Locate the cell with the specified text and output its [X, Y] center coordinate. 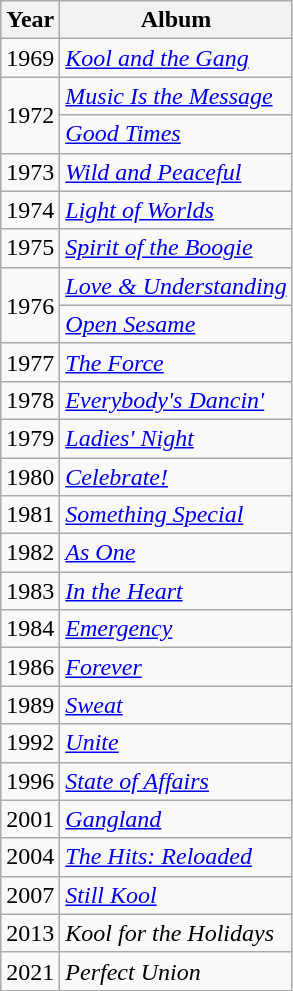
Unite [176, 743]
Still Kool [176, 895]
1981 [30, 515]
1976 [30, 305]
Year [30, 20]
1980 [30, 477]
Love & Understanding [176, 286]
Everybody's Dancin' [176, 400]
1974 [30, 210]
2007 [30, 895]
1973 [30, 172]
1984 [30, 629]
1972 [30, 115]
1975 [30, 248]
1982 [30, 553]
Kool for the Holidays [176, 933]
Wild and Peaceful [176, 172]
1979 [30, 438]
Forever [176, 667]
Open Sesame [176, 324]
1986 [30, 667]
2001 [30, 819]
In the Heart [176, 591]
1977 [30, 362]
1969 [30, 58]
1978 [30, 400]
1996 [30, 781]
Kool and the Gang [176, 58]
As One [176, 553]
Celebrate! [176, 477]
Music Is the Message [176, 96]
Perfect Union [176, 971]
1983 [30, 591]
1992 [30, 743]
2004 [30, 857]
Light of Worlds [176, 210]
The Hits: Reloaded [176, 857]
2013 [30, 933]
The Force [176, 362]
Something Special [176, 515]
Album [176, 20]
Ladies' Night [176, 438]
2021 [30, 971]
Good Times [176, 134]
State of Affairs [176, 781]
1989 [30, 705]
Sweat [176, 705]
Emergency [176, 629]
Spirit of the Boogie [176, 248]
Gangland [176, 819]
